Detect which cell encompasses the target text, then output its (x, y) center coordinate. 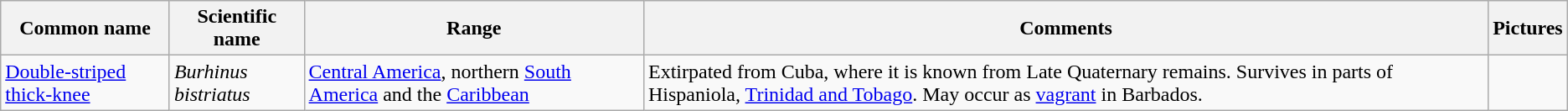
Range (474, 29)
Comments (1065, 29)
Common name (85, 29)
Central America, northern South America and the Caribbean (474, 82)
Pictures (1528, 29)
Double-striped thick-knee (85, 82)
Scientific name (236, 29)
Burhinus bistriatus (236, 82)
